From the cell containing the given text, extract its center point as [x, y] coordinate. 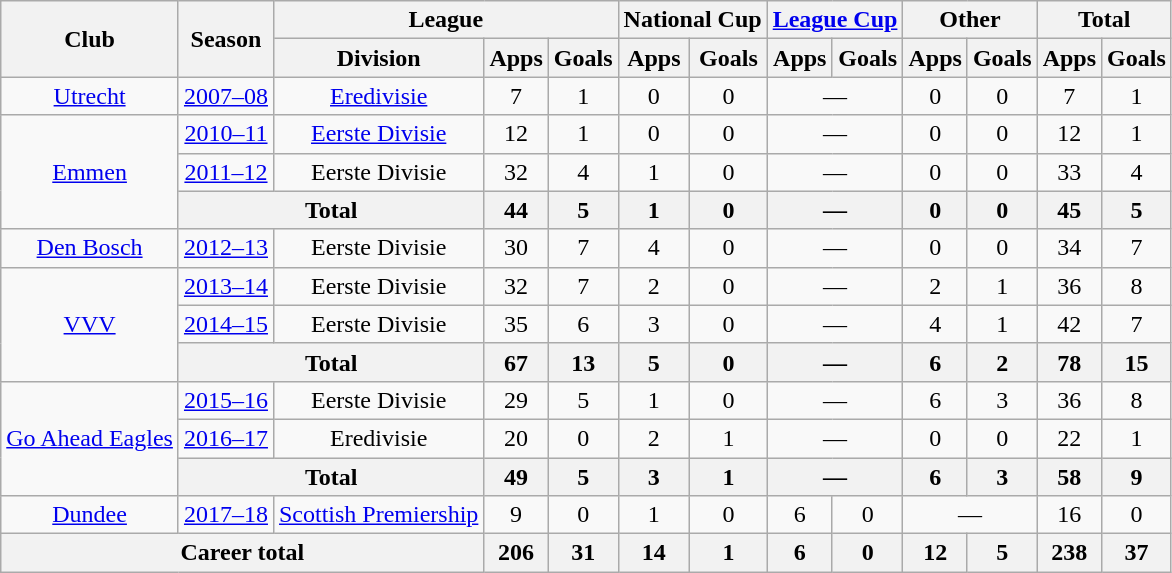
2011–12 [226, 172]
37 [1137, 553]
16 [1069, 515]
78 [1069, 362]
Dundee [90, 515]
2013–14 [226, 286]
42 [1069, 324]
34 [1069, 248]
Utrecht [90, 96]
2015–16 [226, 400]
2012–13 [226, 248]
2007–08 [226, 96]
Season [226, 39]
238 [1069, 553]
Den Bosch [90, 248]
29 [516, 400]
VVV [90, 324]
National Cup [692, 20]
15 [1137, 362]
2017–18 [226, 515]
League Cup [835, 20]
2016–17 [226, 438]
Go Ahead Eagles [90, 438]
22 [1069, 438]
31 [583, 553]
67 [516, 362]
Emmen [90, 172]
49 [516, 477]
Career total [242, 553]
2010–11 [226, 134]
2014–15 [226, 324]
45 [1069, 210]
Club [90, 39]
206 [516, 553]
58 [1069, 477]
13 [583, 362]
20 [516, 438]
Other [970, 20]
Division [378, 58]
30 [516, 248]
League [446, 20]
44 [516, 210]
14 [654, 553]
33 [1069, 172]
35 [516, 324]
Scottish Premiership [378, 515]
